Capture the cell that displays the provided text and extract its [x, y] central coordinate. 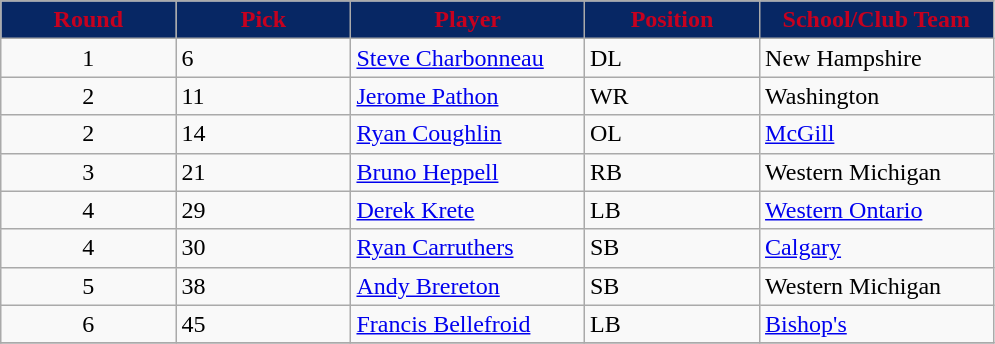
3 [88, 172]
WR [672, 96]
11 [264, 96]
Ryan Coughlin [468, 134]
29 [264, 210]
Position [672, 20]
Round [88, 20]
Andy Brereton [468, 286]
Player [468, 20]
14 [264, 134]
Francis Bellefroid [468, 324]
Bruno Heppell [468, 172]
Western Ontario [877, 210]
21 [264, 172]
Jerome Pathon [468, 96]
Pick [264, 20]
Steve Charbonneau [468, 58]
New Hampshire [877, 58]
Bishop's [877, 324]
Ryan Carruthers [468, 248]
Washington [877, 96]
School/Club Team [877, 20]
Derek Krete [468, 210]
OL [672, 134]
5 [88, 286]
Calgary [877, 248]
1 [88, 58]
McGill [877, 134]
30 [264, 248]
DL [672, 58]
45 [264, 324]
RB [672, 172]
38 [264, 286]
